Detect which cell encompasses the target text, then output its (X, Y) center coordinate. 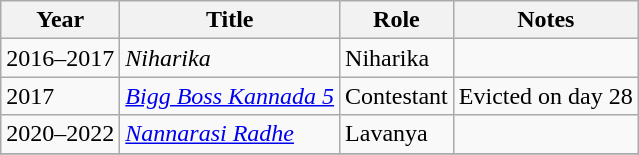
Contestant (397, 96)
2017 (60, 96)
Bigg Boss Kannada 5 (230, 96)
Title (230, 20)
Evicted on day 28 (546, 96)
2020–2022 (60, 134)
Notes (546, 20)
Nannarasi Radhe (230, 134)
Role (397, 20)
2016–2017 (60, 58)
Year (60, 20)
Lavanya (397, 134)
